Provide the [x, y] coordinate of the cell's center where the given text is located.  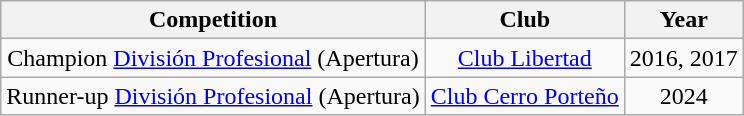
Club Cerro Porteño [524, 96]
2024 [684, 96]
Runner-up División Profesional (Apertura) [213, 96]
Club [524, 20]
2016, 2017 [684, 58]
Champion División Profesional (Apertura) [213, 58]
Year [684, 20]
Competition [213, 20]
Club Libertad [524, 58]
